Locate the cell with the specified text and output its [x, y] center coordinate. 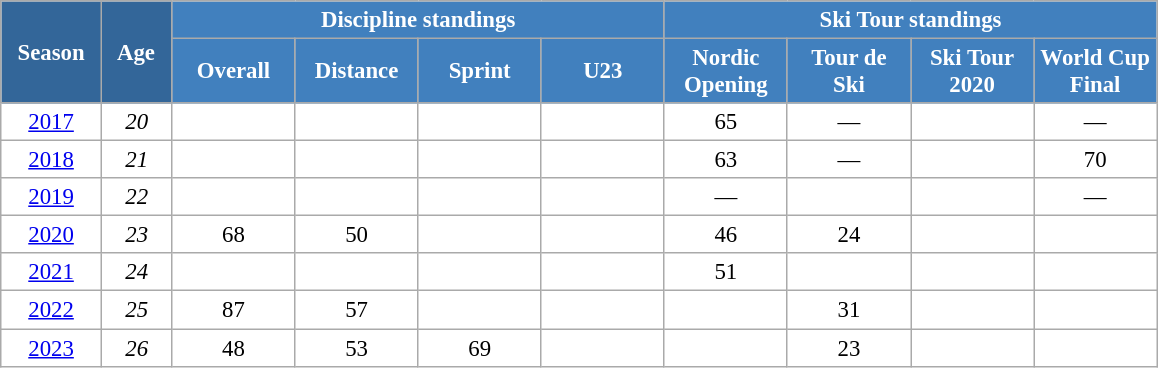
2021 [52, 273]
21 [136, 160]
26 [136, 348]
57 [356, 310]
Overall [234, 72]
2023 [52, 348]
20 [136, 122]
50 [356, 235]
Sprint [480, 72]
70 [1096, 160]
2020 [52, 235]
Ski Tour2020 [972, 72]
46 [726, 235]
68 [234, 235]
Season [52, 52]
69 [480, 348]
31 [848, 310]
22 [136, 197]
65 [726, 122]
87 [234, 310]
53 [356, 348]
63 [726, 160]
U23 [602, 72]
Ski Tour standings [910, 20]
48 [234, 348]
Age [136, 52]
NordicOpening [726, 72]
Distance [356, 72]
2017 [52, 122]
2022 [52, 310]
51 [726, 273]
Discipline standings [418, 20]
Tour deSki [848, 72]
2018 [52, 160]
2019 [52, 197]
World CupFinal [1096, 72]
25 [136, 310]
